Provide the [X, Y] coordinate of the cell's center where the given text is located.  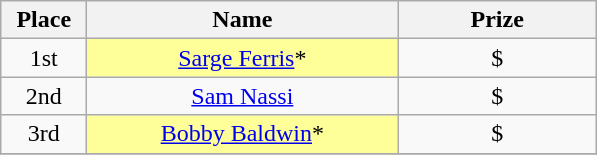
Name [242, 20]
2nd [44, 96]
Place [44, 20]
1st [44, 58]
3rd [44, 134]
Sarge Ferris* [242, 58]
Prize [498, 20]
Sam Nassi [242, 96]
Bobby Baldwin* [242, 134]
